Search for the cell housing the specified text and yield its (X, Y) center coordinate. 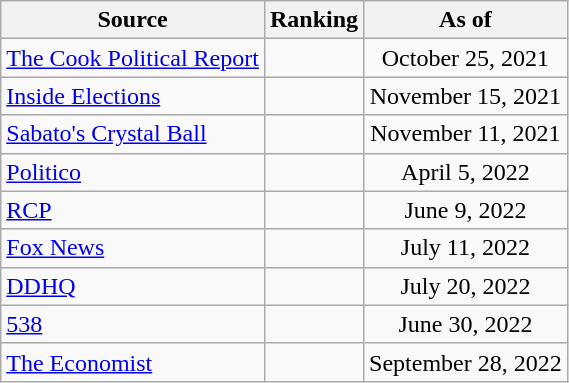
RCP (133, 210)
As of (466, 20)
October 25, 2021 (466, 58)
November 15, 2021 (466, 96)
April 5, 2022 (466, 172)
June 9, 2022 (466, 210)
Source (133, 20)
The Economist (133, 362)
Inside Elections (133, 96)
July 20, 2022 (466, 286)
Politico (133, 172)
Ranking (314, 20)
Fox News (133, 248)
September 28, 2022 (466, 362)
DDHQ (133, 286)
June 30, 2022 (466, 324)
The Cook Political Report (133, 58)
July 11, 2022 (466, 248)
538 (133, 324)
Sabato's Crystal Ball (133, 134)
November 11, 2021 (466, 134)
